From the cell containing the given text, extract its center point as (X, Y) coordinate. 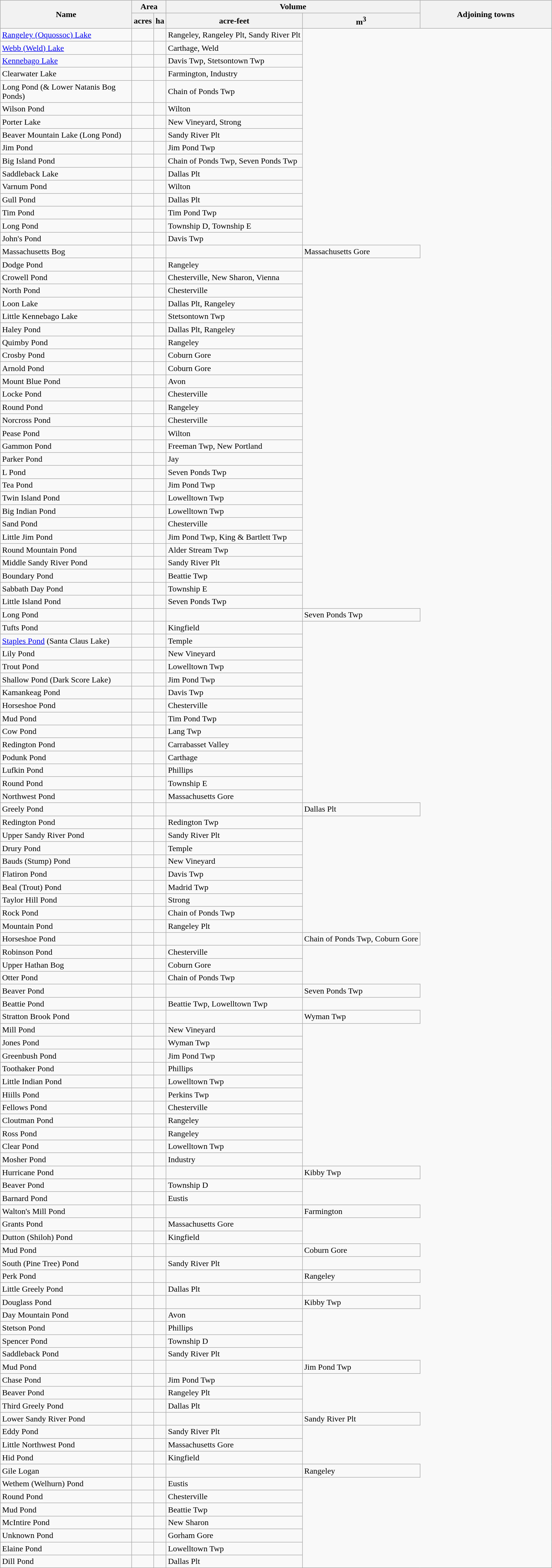
acre-feet (234, 21)
Unknown Pond (66, 1536)
Saddleback Pond (66, 1354)
Boundary Pond (66, 576)
Upper Hathan Bog (66, 965)
Big Indian Pond (66, 511)
Kamankeag Pond (66, 692)
Lufkin Pond (66, 770)
Long Pond (& Lower Natanis Bog Ponds) (66, 91)
Barnard Pond (66, 1198)
Eddy Pond (66, 1432)
Dill Pond (66, 1562)
Beaver Mountain Lake (Long Pond) (66, 135)
Upper Sandy River Pond (66, 835)
Toothaker Pond (66, 1069)
Robinson Pond (66, 952)
Dodge Pond (66, 264)
Rangeley, Rangeley Plt, Sandy River Plt (234, 35)
Clear Pond (66, 1147)
Massachusetts Bog (66, 251)
Parker Pond (66, 459)
Lang Twp (234, 732)
Haley Pond (66, 329)
Bauds (Stump) Pond (66, 861)
Perk Pond (66, 1276)
Chesterville, New Sharon, Vienna (234, 277)
Middle Sandy River Pond (66, 563)
Sabbath Day Pond (66, 589)
L Pond (66, 472)
Elaine Pond (66, 1549)
Little Indian Pond (66, 1081)
Walton's Mill Pond (66, 1211)
Area (149, 7)
North Pond (66, 291)
Mount Blue Pond (66, 381)
Flatiron Pond (66, 874)
Jim Pond (66, 148)
Carrabasset Valley (234, 744)
Cow Pond (66, 732)
Rangeley (Oquossoc) Lake (66, 35)
Redington Twp (234, 822)
Lower Sandy River Pond (66, 1419)
Beattie Twp, Lowelltown Twp (234, 1004)
Taylor Hill Pond (66, 900)
Volume (293, 7)
Little Jim Pond (66, 537)
Third Greely Pond (66, 1406)
Round Mountain Pond (66, 550)
Ross Pond (66, 1134)
Jay (234, 459)
Hurricane Pond (66, 1172)
John's Pond (66, 239)
Loon Lake (66, 304)
Quimby Pond (66, 342)
Stratton Brook Pond (66, 1017)
Tufts Pond (66, 628)
Industry (234, 1159)
Clearwater Lake (66, 74)
acres (143, 21)
Grants Pond (66, 1224)
Jones Pond (66, 1043)
Cloutman Pond (66, 1121)
Crowell Pond (66, 277)
Big Island Pond (66, 161)
Staples Pond (Santa Claus Lake) (66, 641)
Crosby Pond (66, 355)
Stetson Pond (66, 1328)
Hiills Pond (66, 1094)
Little Island Pond (66, 602)
New Sharon (234, 1522)
Norcross Pond (66, 420)
ha (160, 21)
Freeman Twp, New Portland (234, 446)
Saddleback Lake (66, 174)
Hid Pond (66, 1458)
Gammon Pond (66, 446)
Jim Pond Twp, King & Bartlett Twp (234, 537)
Name (66, 14)
Greely Pond (66, 809)
Gorham Gore (234, 1536)
Township D, Township E (234, 226)
Little Greely Pond (66, 1289)
Twin Island Pond (66, 498)
Carthage (234, 757)
Pease Pond (66, 433)
Carthage, Weld (234, 48)
Tim Pond (66, 213)
Fellows Pond (66, 1107)
Chase Pond (66, 1380)
Strong (234, 900)
Adjoining towns (486, 14)
Varnum Pond (66, 187)
Locke Pond (66, 394)
Greenbush Pond (66, 1056)
Mosher Pond (66, 1159)
South (Pine Tree) Pond (66, 1263)
Beal (Trout) Pond (66, 887)
Sand Pond (66, 524)
Webb (Weld) Lake (66, 48)
Perkins Twp (234, 1094)
Douglass Pond (66, 1302)
Gile Logan (66, 1471)
Otter Pond (66, 978)
Wilson Pond (66, 109)
Farmington, Industry (234, 74)
Chain of Ponds Twp, Seven Ponds Twp (234, 161)
Tea Pond (66, 485)
m3 (361, 21)
Spencer Pond (66, 1341)
Mill Pond (66, 1030)
Little Kennebago Lake (66, 317)
Little Northwest Pond (66, 1445)
New Vineyard, Strong (234, 122)
Madrid Twp (234, 887)
Gull Pond (66, 200)
Northwest Pond (66, 796)
Farmington (361, 1211)
Podunk Pond (66, 757)
Shallow Pond (Dark Score Lake) (66, 679)
Alder Stream Twp (234, 550)
Arnold Pond (66, 368)
Davis Twp, Stetsontown Twp (234, 61)
Day Mountain Pond (66, 1315)
Kennebago Lake (66, 61)
Rock Pond (66, 913)
Mountain Pond (66, 926)
Wethem (Welhurn) Pond (66, 1484)
Dutton (Shiloh) Pond (66, 1237)
Porter Lake (66, 122)
McIntire Pond (66, 1522)
Chain of Ponds Twp, Coburn Gore (361, 939)
Stetsontown Twp (234, 317)
Lily Pond (66, 654)
Beattie Pond (66, 1004)
Drury Pond (66, 848)
Trout Pond (66, 666)
